Determine the (x, y) coordinate at the center of the cell enclosing the given text.  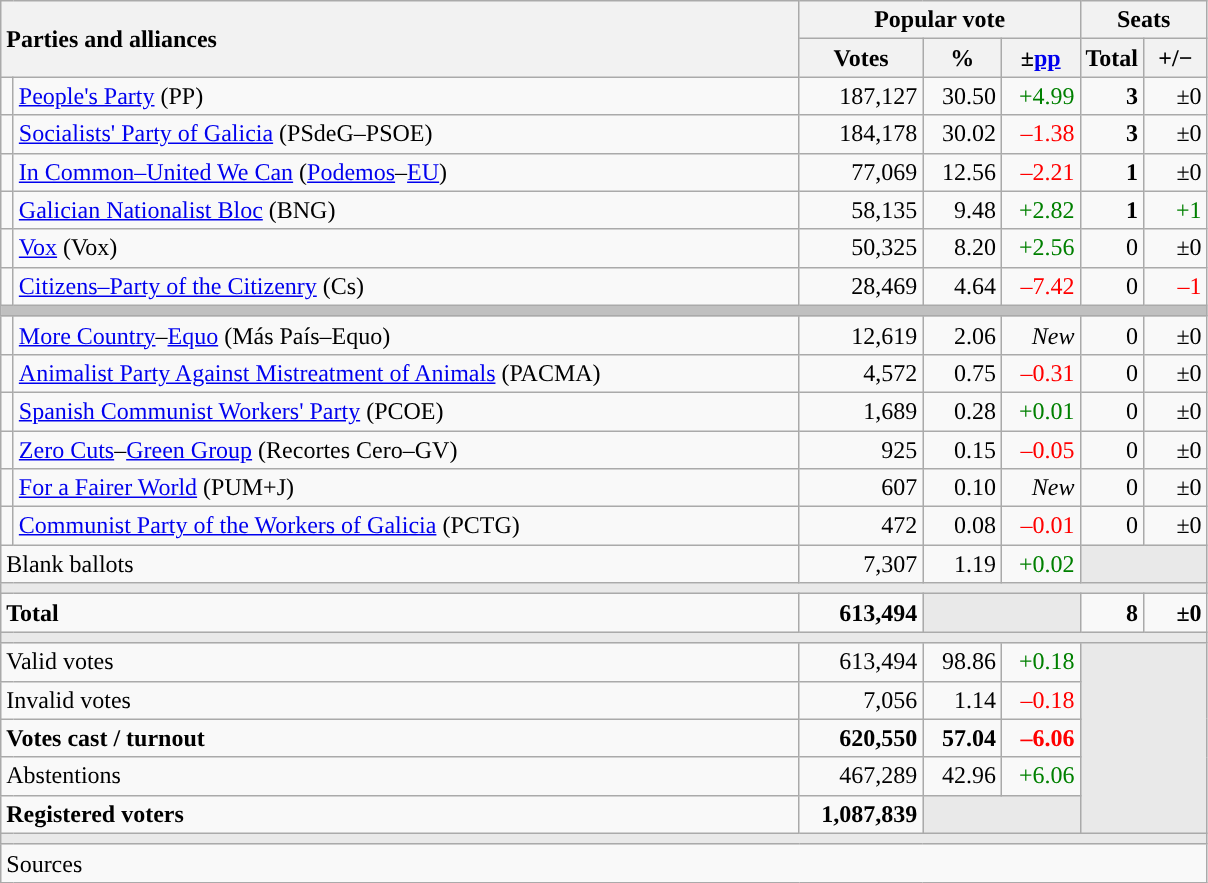
Valid votes (400, 662)
+6.06 (1040, 776)
More Country–Equo (Más País–Equo) (406, 335)
58,135 (861, 210)
1.19 (962, 564)
42.96 (962, 776)
4,572 (861, 373)
% (962, 58)
1,087,839 (861, 814)
–0.18 (1040, 700)
Vox (Vox) (406, 248)
–6.06 (1040, 738)
Sources (604, 863)
925 (861, 449)
+2.82 (1040, 210)
1,689 (861, 411)
98.86 (962, 662)
0.10 (962, 488)
187,127 (861, 96)
In Common–United We Can (Podemos–EU) (406, 172)
Votes cast / turnout (400, 738)
2.06 (962, 335)
0.08 (962, 526)
–1.38 (1040, 134)
Citizens–Party of the Citizenry (Cs) (406, 286)
+2.56 (1040, 248)
–2.21 (1040, 172)
9.48 (962, 210)
–7.42 (1040, 286)
Zero Cuts–Green Group (Recortes Cero–GV) (406, 449)
1.14 (962, 700)
Seats (1144, 20)
People's Party (PP) (406, 96)
+/− (1176, 58)
467,289 (861, 776)
Spanish Communist Workers' Party (PCOE) (406, 411)
0.28 (962, 411)
12,619 (861, 335)
Communist Party of the Workers of Galicia (PCTG) (406, 526)
–0.01 (1040, 526)
Blank ballots (400, 564)
Popular vote (940, 20)
8.20 (962, 248)
Invalid votes (400, 700)
For a Fairer World (PUM+J) (406, 488)
+0.02 (1040, 564)
Socialists' Party of Galicia (PSdeG–PSOE) (406, 134)
±pp (1040, 58)
30.02 (962, 134)
0.15 (962, 449)
620,550 (861, 738)
Galician Nationalist Bloc (BNG) (406, 210)
Animalist Party Against Mistreatment of Animals (PACMA) (406, 373)
–0.31 (1040, 373)
607 (861, 488)
Parties and alliances (400, 39)
7,307 (861, 564)
28,469 (861, 286)
50,325 (861, 248)
+1 (1176, 210)
–1 (1176, 286)
–0.05 (1040, 449)
4.64 (962, 286)
0.75 (962, 373)
Abstentions (400, 776)
8 (1112, 613)
12.56 (962, 172)
+0.01 (1040, 411)
77,069 (861, 172)
57.04 (962, 738)
184,178 (861, 134)
7,056 (861, 700)
+0.18 (1040, 662)
472 (861, 526)
30.50 (962, 96)
+4.99 (1040, 96)
Registered voters (400, 814)
Votes (861, 58)
